Locate the cell with the specified text and output its (x, y) center coordinate. 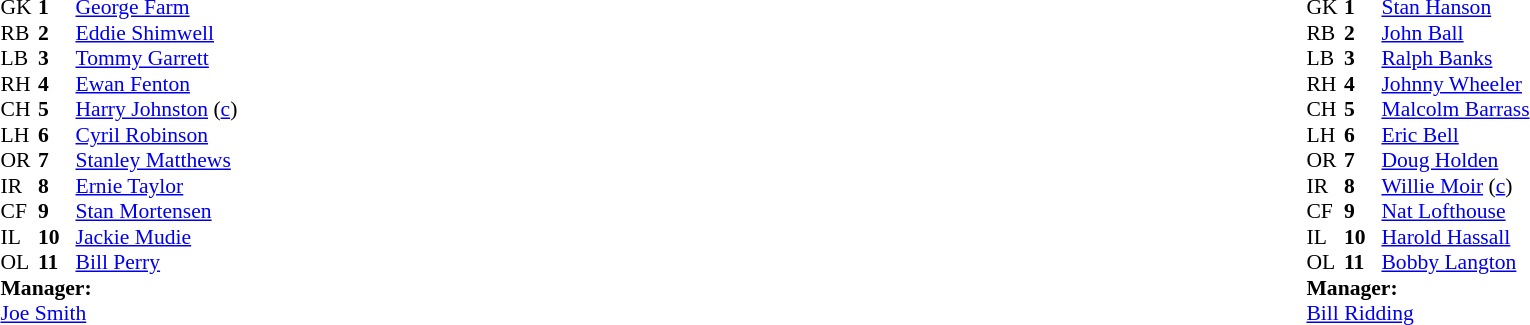
Malcolm Barrass (1455, 109)
Bill Perry (157, 263)
Jackie Mudie (157, 237)
Tommy Garrett (157, 59)
John Ball (1455, 33)
Nat Lofthouse (1455, 211)
Doug Holden (1455, 161)
Eric Bell (1455, 135)
Harold Hassall (1455, 237)
Willie Moir (c) (1455, 186)
Ralph Banks (1455, 59)
Ernie Taylor (157, 186)
Harry Johnston (c) (157, 109)
Bobby Langton (1455, 263)
Cyril Robinson (157, 135)
Stan Mortensen (157, 211)
Stanley Matthews (157, 161)
Eddie Shimwell (157, 33)
Ewan Fenton (157, 84)
Johnny Wheeler (1455, 84)
